Capture the cell that displays the provided text and extract its (X, Y) central coordinate. 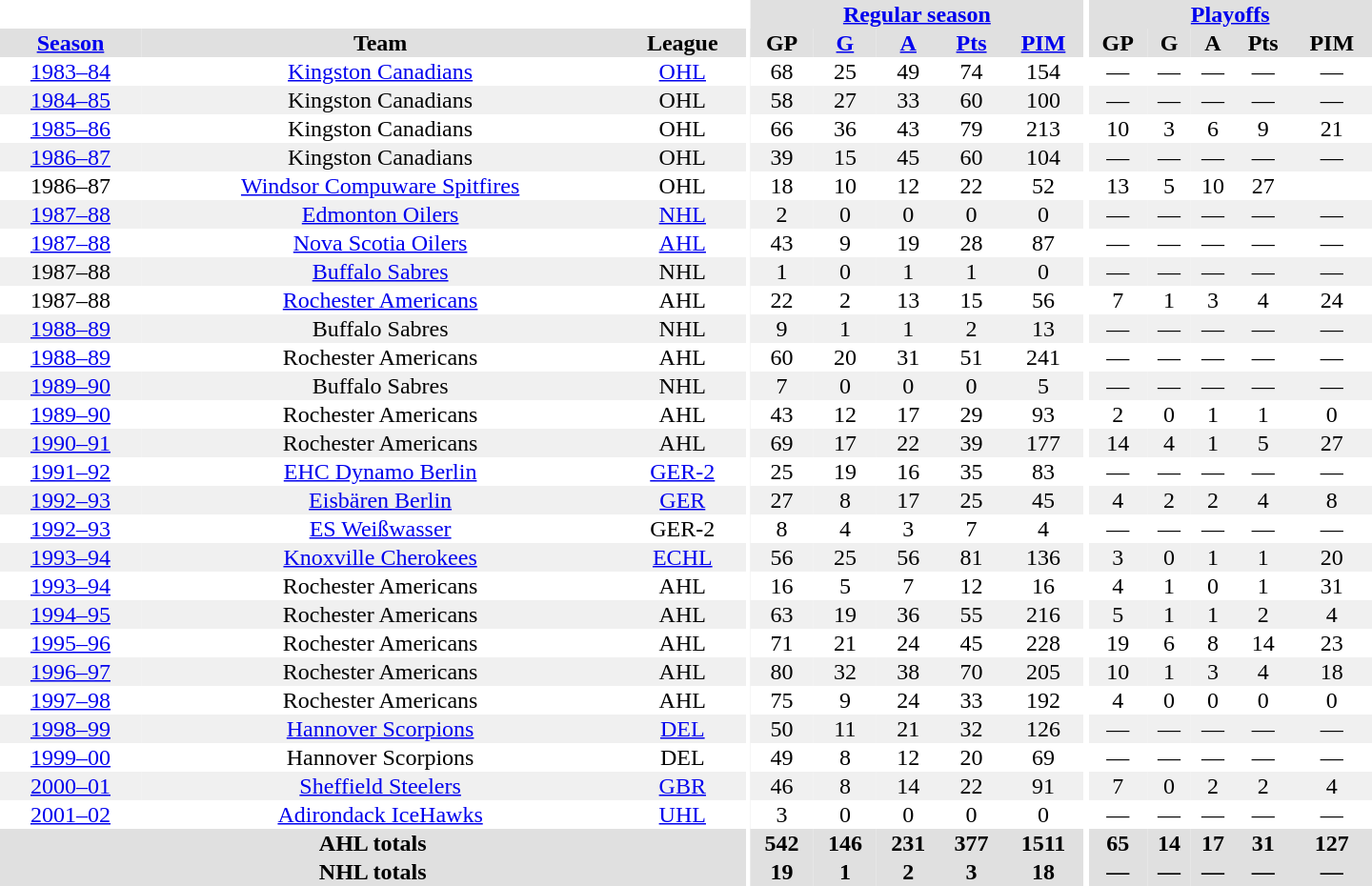
28 (971, 243)
216 (1043, 614)
Sheffield Steelers (380, 786)
63 (781, 614)
70 (971, 672)
58 (781, 100)
71 (781, 643)
2000–01 (71, 786)
177 (1043, 443)
1996–97 (71, 672)
Playoffs (1230, 14)
65 (1118, 843)
UHL (682, 815)
Regular season (917, 14)
GER (682, 500)
Edmonton Oilers (380, 214)
81 (971, 557)
127 (1332, 843)
1997–98 (71, 700)
1999–00 (71, 757)
23 (1332, 643)
1983–84 (71, 71)
79 (971, 129)
104 (1043, 157)
68 (781, 71)
83 (1043, 472)
ES Weißwasser (380, 529)
Windsor Compuware Spitfires (380, 186)
55 (971, 614)
126 (1043, 729)
1994–95 (71, 614)
1998–99 (71, 729)
1990–91 (71, 443)
1991–92 (71, 472)
1511 (1043, 843)
136 (1043, 557)
146 (845, 843)
35 (971, 472)
542 (781, 843)
2001–02 (71, 815)
Knoxville Cherokees (380, 557)
52 (1043, 186)
1985–86 (71, 129)
241 (1043, 357)
Nova Scotia Oilers (380, 243)
11 (845, 729)
Season (71, 43)
46 (781, 786)
100 (1043, 100)
228 (1043, 643)
NHL totals (373, 872)
ECHL (682, 557)
192 (1043, 700)
Eisbären Berlin (380, 500)
38 (908, 672)
AHL totals (373, 843)
377 (971, 843)
74 (971, 71)
1995–96 (71, 643)
GBR (682, 786)
80 (781, 672)
EHC Dynamo Berlin (380, 472)
231 (908, 843)
66 (781, 129)
Adirondack IceHawks (380, 815)
91 (1043, 786)
205 (1043, 672)
93 (1043, 414)
Team (380, 43)
29 (971, 414)
154 (1043, 71)
1984–85 (71, 100)
75 (781, 700)
50 (781, 729)
51 (971, 357)
87 (1043, 243)
League (682, 43)
213 (1043, 129)
